Return the [x, y] coordinate for the center point of the cell that contains the specified text.  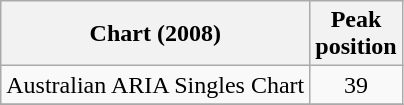
Australian ARIA Singles Chart [156, 85]
Peakposition [356, 34]
39 [356, 85]
Chart (2008) [156, 34]
